Search for the cell housing the specified text and yield its (X, Y) center coordinate. 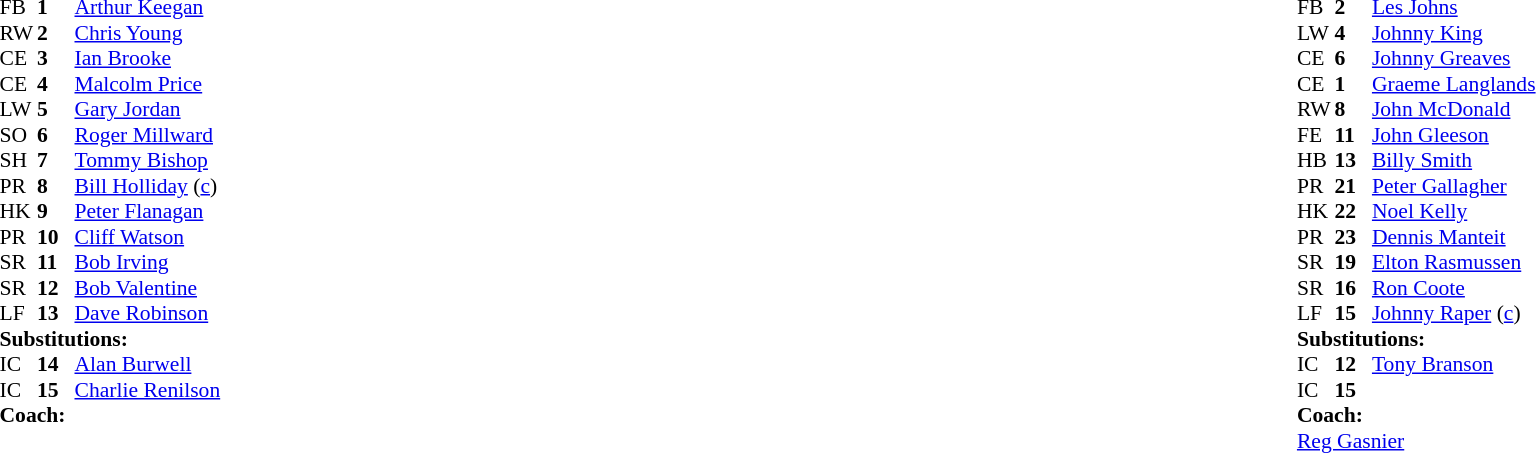
Ian Brooke (147, 59)
Elton Rasmussen (1454, 263)
Johnny King (1454, 33)
Johnny Raper (c) (1454, 313)
Bill Holliday (c) (147, 186)
Gary Jordan (147, 109)
Tommy Bishop (147, 161)
14 (56, 365)
Ron Coote (1454, 288)
10 (56, 237)
Peter Gallagher (1454, 186)
SO (19, 135)
Cliff Watson (147, 237)
Malcolm Price (147, 84)
Noel Kelly (1454, 211)
2 (56, 33)
19 (1353, 263)
HB (1316, 161)
Charlie Renilson (147, 390)
Chris Young (147, 33)
Graeme Langlands (1454, 84)
Dennis Manteit (1454, 237)
SH (19, 161)
Bob Valentine (147, 288)
23 (1353, 237)
Peter Flanagan (147, 211)
5 (56, 109)
16 (1353, 288)
7 (56, 161)
3 (56, 59)
22 (1353, 211)
Tony Branson (1454, 365)
John McDonald (1454, 109)
Dave Robinson (147, 313)
1 (1353, 84)
Roger Millward (147, 135)
Johnny Greaves (1454, 59)
John Gleeson (1454, 135)
9 (56, 211)
Alan Burwell (147, 365)
Billy Smith (1454, 161)
FE (1316, 135)
Bob Irving (147, 263)
21 (1353, 186)
